Identify which cell holds the provided text, then report its (x, y) central coordinate. 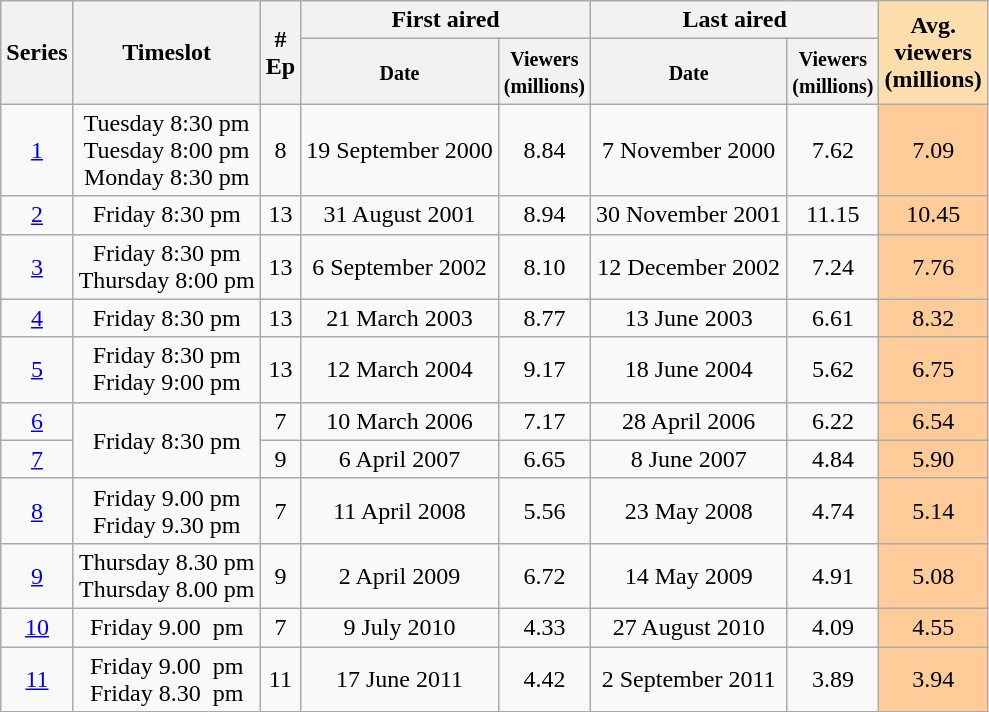
7 November 2000 (688, 150)
Friday 8:30 pm Thursday 8:00 pm (166, 266)
4.84 (833, 459)
17 June 2011 (400, 678)
13 June 2003 (688, 318)
8.94 (544, 215)
4.33 (544, 627)
Timeslot (166, 52)
Last aired (734, 20)
Friday 9.00 pm Friday 9.30 pm (166, 510)
6 September 2002 (400, 266)
12 December 2002 (688, 266)
4.74 (833, 510)
2 April 2009 (400, 576)
Avg. viewers (millions) (933, 52)
8.84 (544, 150)
Series (37, 52)
6.72 (544, 576)
Thursday 8.30 pm Thursday 8.00 pm (166, 576)
3 (37, 266)
4 (37, 318)
7.76 (933, 266)
5.08 (933, 576)
1 (37, 150)
7.09 (933, 150)
10 March 2006 (400, 421)
10 (37, 627)
5.14 (933, 510)
8.10 (544, 266)
5 (37, 370)
11.15 (833, 215)
#Ep (280, 52)
4.91 (833, 576)
6.22 (833, 421)
First aired (446, 20)
14 May 2009 (688, 576)
4.09 (833, 627)
31 August 2001 (400, 215)
6.65 (544, 459)
4.42 (544, 678)
21 March 2003 (400, 318)
7.17 (544, 421)
Friday 9.00 pm Friday 8.30 pm (166, 678)
8 June 2007 (688, 459)
6 (37, 421)
3.89 (833, 678)
7.62 (833, 150)
3.94 (933, 678)
23 May 2008 (688, 510)
18 June 2004 (688, 370)
6.75 (933, 370)
9 July 2010 (400, 627)
6 April 2007 (400, 459)
5.56 (544, 510)
30 November 2001 (688, 215)
2 September 2011 (688, 678)
9.17 (544, 370)
5.62 (833, 370)
19 September 2000 (400, 150)
Tuesday 8:30 pm Tuesday 8:00 pm Monday 8:30 pm (166, 150)
11 April 2008 (400, 510)
7.24 (833, 266)
6.61 (833, 318)
4.55 (933, 627)
Friday 9.00 pm (166, 627)
5.90 (933, 459)
10.45 (933, 215)
Friday 8:30 pm Friday 9:00 pm (166, 370)
8.77 (544, 318)
27 August 2010 (688, 627)
28 April 2006 (688, 421)
8.32 (933, 318)
12 March 2004 (400, 370)
2 (37, 215)
6.54 (933, 421)
